Determine the [X, Y] coordinate at the center of the cell enclosing the given text.  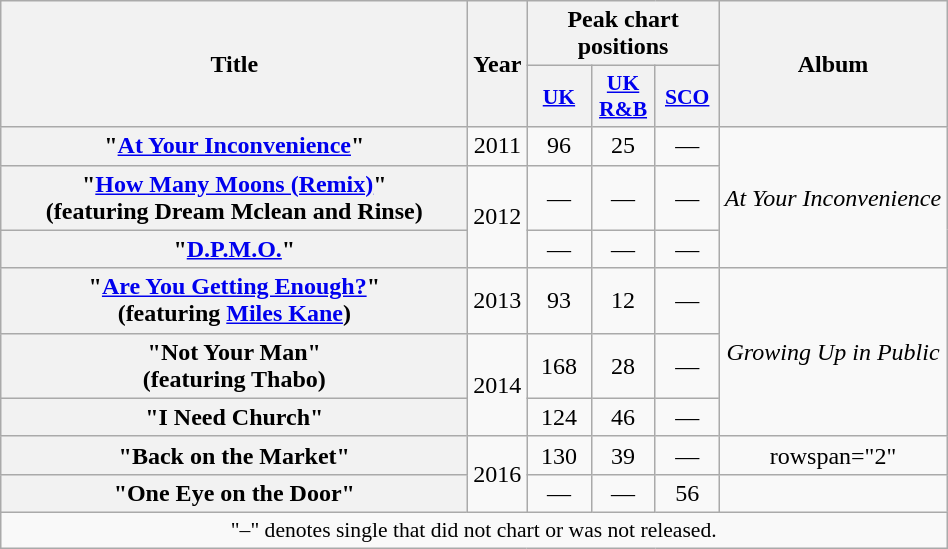
25 [623, 146]
168 [559, 366]
UK [559, 96]
Peak chart positions [623, 34]
130 [559, 455]
"How Many Moons (Remix)"(featuring Dream Mclean and Rinse) [234, 198]
Growing Up in Public [832, 352]
Year [498, 64]
"I Need Church" [234, 417]
"D.P.M.O." [234, 249]
2012 [498, 216]
12 [623, 300]
"–" denotes single that did not chart or was not released. [474, 530]
"One Eye on the Door" [234, 493]
39 [623, 455]
2014 [498, 384]
"Not Your Man"(featuring Thabo) [234, 366]
2013 [498, 300]
Title [234, 64]
At Your Inconvenience [832, 198]
46 [623, 417]
UK R&B [623, 96]
124 [559, 417]
96 [559, 146]
"At Your Inconvenience" [234, 146]
Album [832, 64]
rowspan="2" [832, 455]
2016 [498, 474]
"Back on the Market" [234, 455]
2011 [498, 146]
93 [559, 300]
56 [687, 493]
28 [623, 366]
SCO [687, 96]
"Are You Getting Enough?"(featuring Miles Kane) [234, 300]
